Capture the cell that displays the provided text and extract its (X, Y) central coordinate. 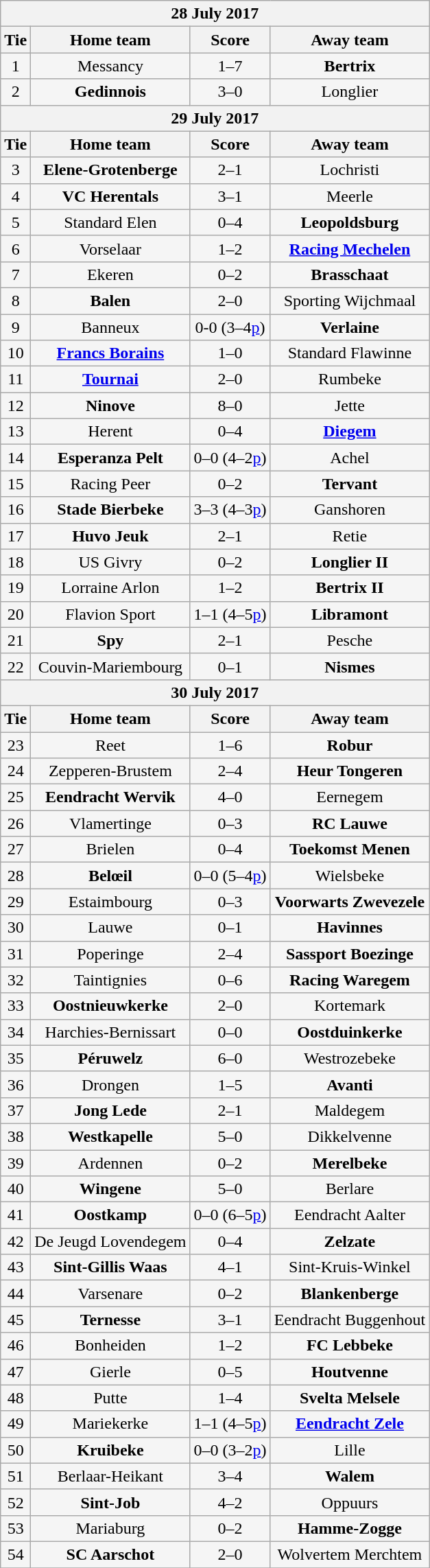
36 (16, 1084)
Eernegem (350, 797)
4–2 (230, 1502)
Oostduinkerke (350, 1032)
6–0 (230, 1058)
Westrozebeke (350, 1058)
Verlaine (350, 327)
4 (16, 196)
Diegem (350, 432)
Poperinge (110, 954)
Sassport Boezinge (350, 954)
Rumbeke (350, 379)
Avanti (350, 1084)
8–0 (230, 406)
Ganshoren (350, 510)
Svelta Melsele (350, 1398)
1–4 (230, 1398)
Leopoldsburg (350, 222)
2 (16, 92)
17 (16, 536)
Ternesse (110, 1320)
21 (16, 640)
52 (16, 1502)
0–0 (5–4p) (230, 876)
Libramont (350, 614)
Achel (350, 458)
Eendracht Buggenhout (350, 1320)
Messancy (110, 66)
0–0 (230, 1032)
0–0 (6–5p) (230, 1215)
Couvin-Mariembourg (110, 666)
45 (16, 1320)
Sint-Kruis-Winkel (350, 1267)
Eendracht Zele (350, 1424)
Kruibeke (110, 1450)
12 (16, 406)
Putte (110, 1398)
De Jeugd Lovendegem (110, 1241)
Racing Peer (110, 484)
Sint-Job (110, 1502)
Bertrix II (350, 588)
38 (16, 1136)
48 (16, 1398)
31 (16, 954)
Voorwarts Zwevezele (350, 902)
37 (16, 1110)
Francs Borains (110, 353)
Longlier II (350, 562)
44 (16, 1294)
Toekomst Menen (350, 850)
Herent (110, 432)
Houtvenne (350, 1372)
Brielen (110, 850)
Oppuurs (350, 1502)
28 July 2017 (215, 14)
32 (16, 980)
0–6 (230, 980)
Lochristi (350, 170)
Ninove (110, 406)
4–0 (230, 797)
Eendracht Wervik (110, 797)
Spy (110, 640)
22 (16, 666)
7 (16, 274)
Mariekerke (110, 1424)
41 (16, 1215)
29 July 2017 (215, 118)
Dikkelvenne (350, 1136)
Zepperen-Brustem (110, 771)
0–0 (4–2p) (230, 458)
Tervant (350, 484)
1–0 (230, 353)
27 (16, 850)
23 (16, 745)
35 (16, 1058)
Huvo Jeuk (110, 536)
25 (16, 797)
Estaimbourg (110, 902)
Blankenberge (350, 1294)
Bonheiden (110, 1346)
30 July 2017 (215, 692)
3–0 (230, 92)
5 (16, 222)
Ekeren (110, 274)
Stade Bierbeke (110, 510)
28 (16, 876)
Sint-Gillis Waas (110, 1267)
Meerle (350, 196)
Jette (350, 406)
11 (16, 379)
Havinnes (350, 928)
14 (16, 458)
Oostkamp (110, 1215)
Esperanza Pelt (110, 458)
Varsenare (110, 1294)
Mariaburg (110, 1528)
9 (16, 327)
Péruwelz (110, 1058)
Oostnieuwkerke (110, 1006)
Berlaar-Heikant (110, 1476)
40 (16, 1189)
Standard Elen (110, 222)
Westkapelle (110, 1136)
0–0 (3–2p) (230, 1450)
30 (16, 928)
Bertrix (350, 66)
54 (16, 1554)
1 (16, 66)
51 (16, 1476)
Flavion Sport (110, 614)
53 (16, 1528)
Eendracht Aalter (350, 1215)
46 (16, 1346)
Pesche (350, 640)
VC Herentals (110, 196)
Longlier (350, 92)
10 (16, 353)
Wingene (110, 1189)
Wielsbeke (350, 876)
49 (16, 1424)
SC Aarschot (110, 1554)
Walem (350, 1476)
34 (16, 1032)
Lauwe (110, 928)
Vorselaar (110, 248)
3–3 (4–3p) (230, 510)
Elene-Grotenberge (110, 170)
Harchies-Bernissart (110, 1032)
0–5 (230, 1372)
Nismes (350, 666)
3 (16, 170)
FC Lebbeke (350, 1346)
16 (16, 510)
US Givry (110, 562)
6 (16, 248)
Vlamertinge (110, 823)
Maldegem (350, 1110)
RC Lauwe (350, 823)
19 (16, 588)
Drongen (110, 1084)
15 (16, 484)
Brasschaat (350, 274)
42 (16, 1241)
Reet (110, 745)
47 (16, 1372)
Zelzate (350, 1241)
1–6 (230, 745)
1–7 (230, 66)
1–5 (230, 1084)
0-0 (3–4p) (230, 327)
18 (16, 562)
29 (16, 902)
20 (16, 614)
Retie (350, 536)
Hamme-Zogge (350, 1528)
Heur Tongeren (350, 771)
Lorraine Arlon (110, 588)
Belœil (110, 876)
Berlare (350, 1189)
50 (16, 1450)
Gedinnois (110, 92)
Ardennen (110, 1163)
24 (16, 771)
4–1 (230, 1267)
Racing Mechelen (350, 248)
Jong Lede (110, 1110)
Merelbeke (350, 1163)
Racing Waregem (350, 980)
8 (16, 301)
Taintignies (110, 980)
Kortemark (350, 1006)
43 (16, 1267)
13 (16, 432)
Balen (110, 301)
Tournai (110, 379)
Banneux (110, 327)
Standard Flawinne (350, 353)
Gierle (110, 1372)
3–4 (230, 1476)
Lille (350, 1450)
39 (16, 1163)
Sporting Wijchmaal (350, 301)
26 (16, 823)
Robur (350, 745)
33 (16, 1006)
Wolvertem Merchtem (350, 1554)
